From the cell containing the given text, extract its center point as [x, y] coordinate. 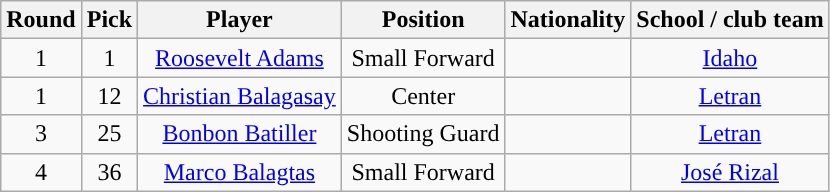
Pick [109, 20]
12 [109, 96]
Round [41, 20]
Position [423, 20]
José Rizal [730, 172]
Roosevelt Adams [240, 58]
Marco Balagtas [240, 172]
School / club team [730, 20]
Bonbon Batiller [240, 134]
25 [109, 134]
4 [41, 172]
Shooting Guard [423, 134]
Center [423, 96]
Nationality [568, 20]
Idaho [730, 58]
Christian Balagasay [240, 96]
3 [41, 134]
Player [240, 20]
36 [109, 172]
